Return the [x, y] coordinate for the center point of the cell that contains the specified text.  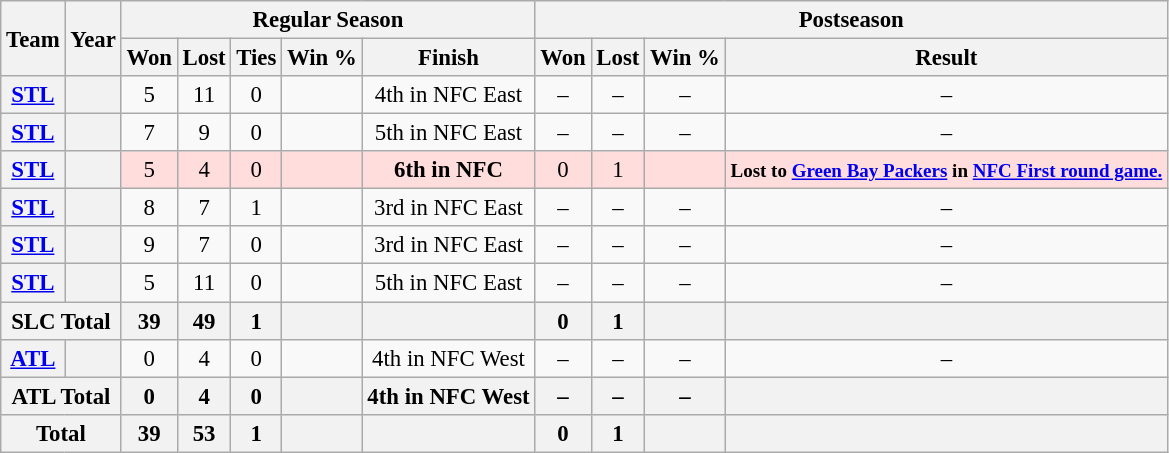
Team [33, 38]
49 [204, 321]
Ties [256, 58]
ATL Total [61, 396]
Regular Season [328, 20]
SLC Total [61, 321]
53 [204, 433]
ATL [33, 358]
Postseason [852, 20]
8 [149, 208]
Result [946, 58]
6th in NFC [448, 170]
Year [93, 38]
Finish [448, 58]
4th in NFC East [448, 95]
Lost to Green Bay Packers in NFC First round game. [946, 170]
Total [61, 433]
